Capture the cell that displays the provided text and extract its (x, y) central coordinate. 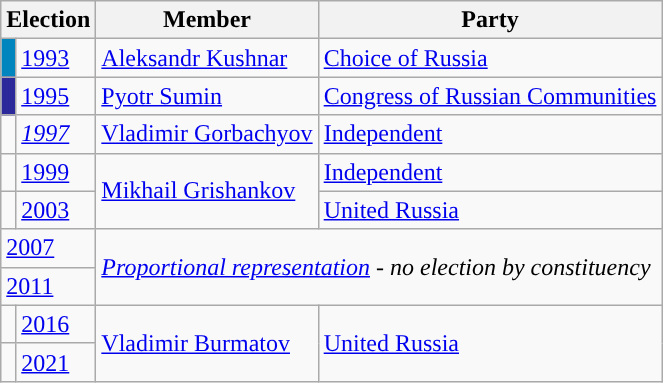
Party (490, 20)
2007 (48, 248)
Vladimir Gorbachyov (207, 134)
Congress of Russian Communities (490, 96)
1993 (56, 58)
Vladimir Burmatov (207, 343)
2011 (48, 286)
1995 (56, 96)
Pyotr Sumin (207, 96)
Choice of Russia (490, 58)
2003 (56, 210)
Proportional representation - no election by constituency (379, 267)
Mikhail Grishankov (207, 191)
1997 (56, 134)
Aleksandr Kushnar (207, 58)
Member (207, 20)
Election (48, 20)
2021 (56, 362)
1999 (56, 172)
2016 (56, 324)
